Capture the cell that displays the provided text and extract its [X, Y] central coordinate. 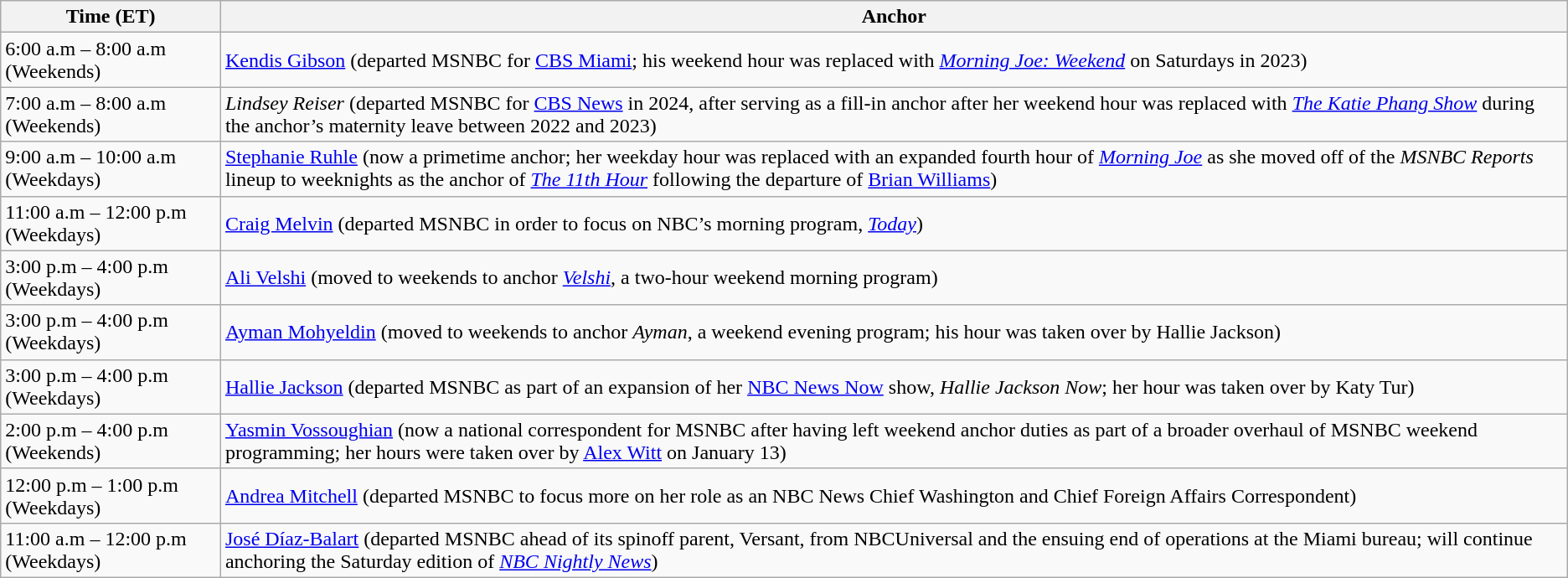
6:00 a.m – 8:00 a.m (Weekends) [111, 60]
11:00 a.m – 12:00 p.m (Weekdays) [111, 223]
Time (ET) [111, 17]
Kendis Gibson (departed MSNBC for CBS Miami; his weekend hour was replaced with Morning Joe: Weekend on Saturdays in 2023) [894, 60]
12:00 p.m – 1:00 p.m(Weekdays) [111, 496]
Anchor [894, 17]
Hallie Jackson (departed MSNBC as part of an expansion of her NBC News Now show, Hallie Jackson Now; her hour was taken over by Katy Tur) [894, 387]
Andrea Mitchell (departed MSNBC to focus more on her role as an NBC News Chief Washington and Chief Foreign Affairs Correspondent) [894, 496]
11:00 a.m – 12:00 p.m(Weekdays) [111, 550]
9:00 a.m – 10:00 a.m (Weekdays) [111, 169]
Ali Velshi (moved to weekends to anchor Velshi, a two-hour weekend morning program) [894, 278]
Craig Melvin (departed MSNBC in order to focus on NBC’s morning program, Today) [894, 223]
2:00 p.m – 4:00 p.m(Weekends) [111, 441]
Ayman Mohyeldin (moved to weekends to anchor Ayman, a weekend evening program; his hour was taken over by Hallie Jackson) [894, 332]
7:00 a.m – 8:00 a.m(Weekends) [111, 114]
